Determine the [x, y] coordinate at the center of the cell enclosing the given text.  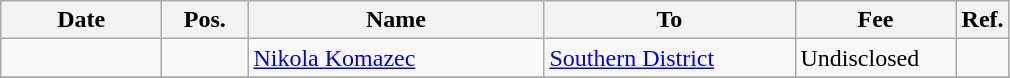
Undisclosed [876, 58]
Pos. [205, 20]
Name [396, 20]
Fee [876, 20]
Date [82, 20]
Nikola Komazec [396, 58]
To [670, 20]
Ref. [982, 20]
Southern District [670, 58]
